Find where the given text appears and provide that cell's center as [X, Y] coordinate. 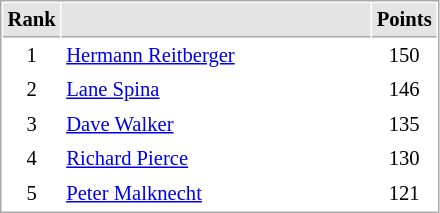
5 [32, 194]
Hermann Reitberger [216, 56]
2 [32, 90]
135 [404, 124]
3 [32, 124]
Rank [32, 20]
Peter Malknecht [216, 194]
Dave Walker [216, 124]
146 [404, 90]
1 [32, 56]
4 [32, 158]
121 [404, 194]
Lane Spina [216, 90]
150 [404, 56]
Points [404, 20]
Richard Pierce [216, 158]
130 [404, 158]
